Return the [X, Y] coordinate for the center point of the cell that contains the specified text.  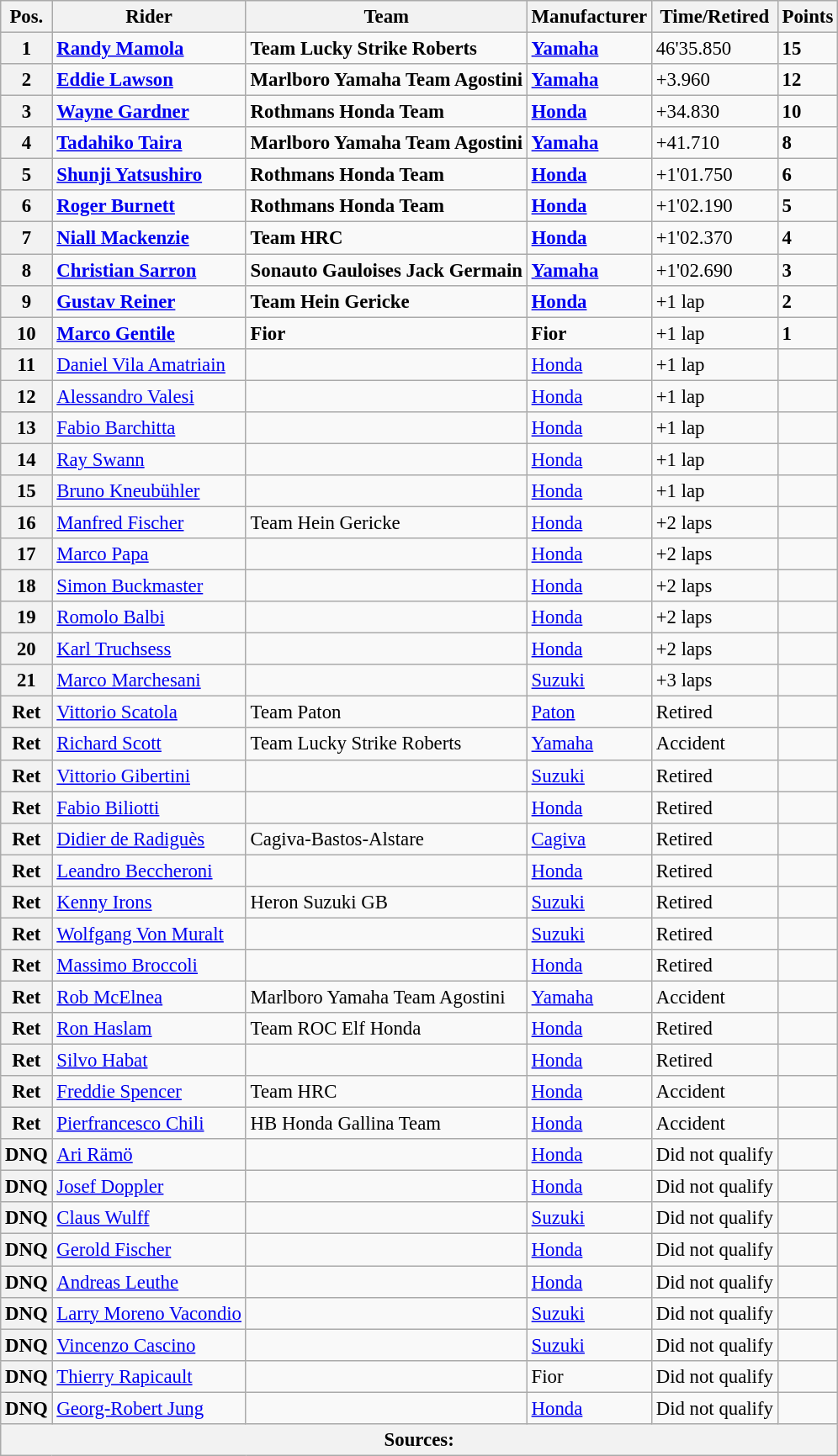
Leandro Beccheroni [149, 871]
Andreas Leuthe [149, 1282]
Gerold Fischer [149, 1250]
Richard Scott [149, 744]
Romolo Balbi [149, 617]
Vittorio Gibertini [149, 776]
+41.710 [714, 143]
Wolfgang Von Muralt [149, 934]
Pos. [27, 17]
Sonauto Gauloises Jack Germain [386, 270]
Kenny Irons [149, 903]
Thierry Rapicault [149, 1376]
Tadahiko Taira [149, 143]
Didier de Radiguès [149, 839]
Simon Buckmaster [149, 586]
Team Paton [386, 712]
Freddie Spencer [149, 1092]
Georg-Robert Jung [149, 1408]
Sources: [419, 1440]
+1'02.190 [714, 206]
+1'02.690 [714, 270]
Time/Retired [714, 17]
18 [27, 586]
Wayne Gardner [149, 112]
Ari Rämö [149, 1155]
17 [27, 554]
Ray Swann [149, 459]
Marco Marchesani [149, 680]
Rider [149, 17]
+1'01.750 [714, 175]
Claus Wulff [149, 1219]
Cagiva [589, 839]
+1'02.370 [714, 238]
Christian Sarron [149, 270]
19 [27, 617]
Marco Gentile [149, 333]
Pierfrancesco Chili [149, 1124]
7 [27, 238]
Fabio Barchitta [149, 428]
Niall Mackenzie [149, 238]
46'35.850 [714, 49]
+3 laps [714, 680]
13 [27, 428]
Karl Truchsess [149, 649]
Cagiva-Bastos-Alstare [386, 839]
HB Honda Gallina Team [386, 1124]
9 [27, 301]
+34.830 [714, 112]
Alessandro Valesi [149, 396]
Ron Haslam [149, 1029]
Randy Mamola [149, 49]
Heron Suzuki GB [386, 903]
Shunji Yatsushiro [149, 175]
Manufacturer [589, 17]
Paton [589, 712]
Vittorio Scatola [149, 712]
Gustav Reiner [149, 301]
21 [27, 680]
Team ROC Elf Honda [386, 1029]
Points [808, 17]
Eddie Lawson [149, 80]
16 [27, 522]
Josef Doppler [149, 1187]
Manfred Fischer [149, 522]
Vincenzo Cascino [149, 1345]
Roger Burnett [149, 206]
+3.960 [714, 80]
Silvo Habat [149, 1061]
Team [386, 17]
Marco Papa [149, 554]
Bruno Kneubühler [149, 491]
Rob McElnea [149, 997]
Larry Moreno Vacondio [149, 1313]
Daniel Vila Amatriain [149, 364]
Fabio Biliotti [149, 807]
Massimo Broccoli [149, 966]
11 [27, 364]
20 [27, 649]
14 [27, 459]
